Return [X, Y] of the center of cell containing provided text 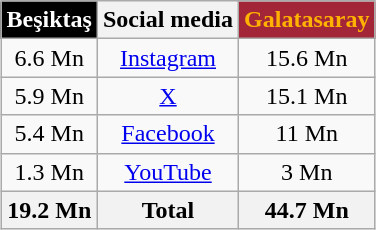
15.1 Mn [307, 96]
Beşiktaş [49, 20]
6.6 Mn [49, 58]
11 Mn [307, 134]
X [168, 96]
5.9 Mn [49, 96]
Total [168, 210]
19.2 Mn [49, 210]
Galatasaray [307, 20]
1.3 Mn [49, 172]
Instagram [168, 58]
Social media [168, 20]
YouTube [168, 172]
Facebook [168, 134]
15.6 Mn [307, 58]
44.7 Mn [307, 210]
3 Mn [307, 172]
5.4 Mn [49, 134]
